From the cell containing the given text, extract its center point as [X, Y] coordinate. 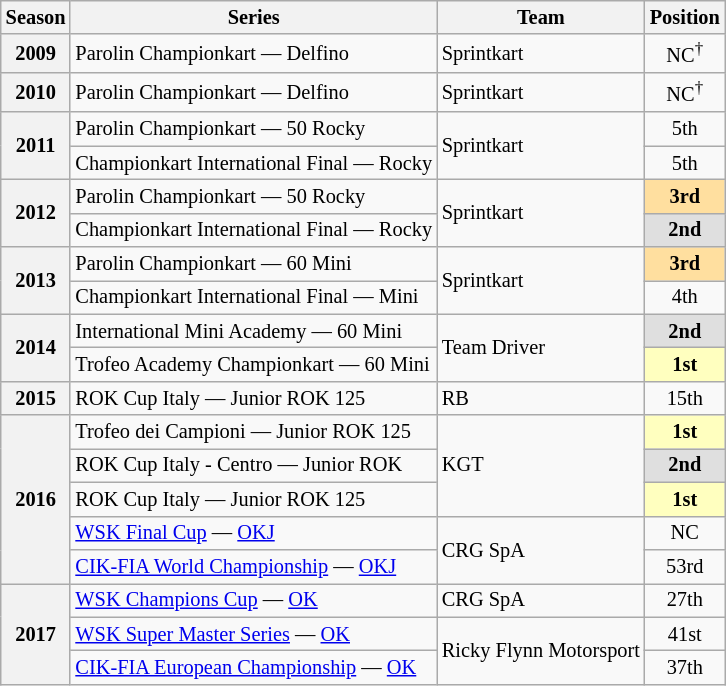
2016 [36, 499]
27th [685, 600]
2010 [36, 92]
RB [541, 398]
53rd [685, 566]
2015 [36, 398]
Season [36, 17]
Ricky Flynn Motorsport [541, 650]
2014 [36, 348]
CIK-FIA World Championship — OKJ [253, 566]
4th [685, 297]
Trofeo dei Campioni — Junior ROK 125 [253, 432]
Team [541, 17]
Series [253, 17]
2013 [36, 280]
Trofeo Academy Championkart — 60 Mini [253, 365]
37th [685, 667]
ROK Cup Italy - Centro — Junior ROK [253, 465]
WSK Champions Cup — OK [253, 600]
41st [685, 634]
2009 [36, 54]
International Mini Academy — 60 Mini [253, 331]
Parolin Championkart — 60 Mini [253, 264]
2012 [36, 212]
NC [685, 533]
Position [685, 17]
KGT [541, 466]
CIK-FIA European Championship — OK [253, 667]
Team Driver [541, 348]
Championkart International Final — Mini [253, 297]
WSK Final Cup — OKJ [253, 533]
2011 [36, 146]
2017 [36, 634]
WSK Super Master Series — OK [253, 634]
15th [685, 398]
